Extract the (x, y) coordinate from the center of the cell holding the provided text.  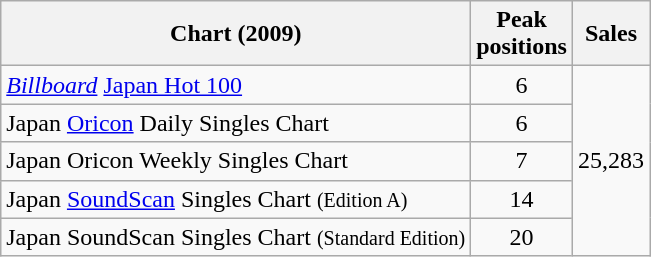
7 (522, 161)
Billboard Japan Hot 100 (236, 85)
Peakpositions (522, 34)
25,283 (610, 161)
Japan SoundScan Singles Chart (Standard Edition) (236, 237)
Chart (2009) (236, 34)
14 (522, 199)
Sales (610, 34)
Japan SoundScan Singles Chart (Edition A) (236, 199)
Japan Oricon Weekly Singles Chart (236, 161)
Japan Oricon Daily Singles Chart (236, 123)
20 (522, 237)
